Find where the given text appears and provide that cell's center as (x, y) coordinate. 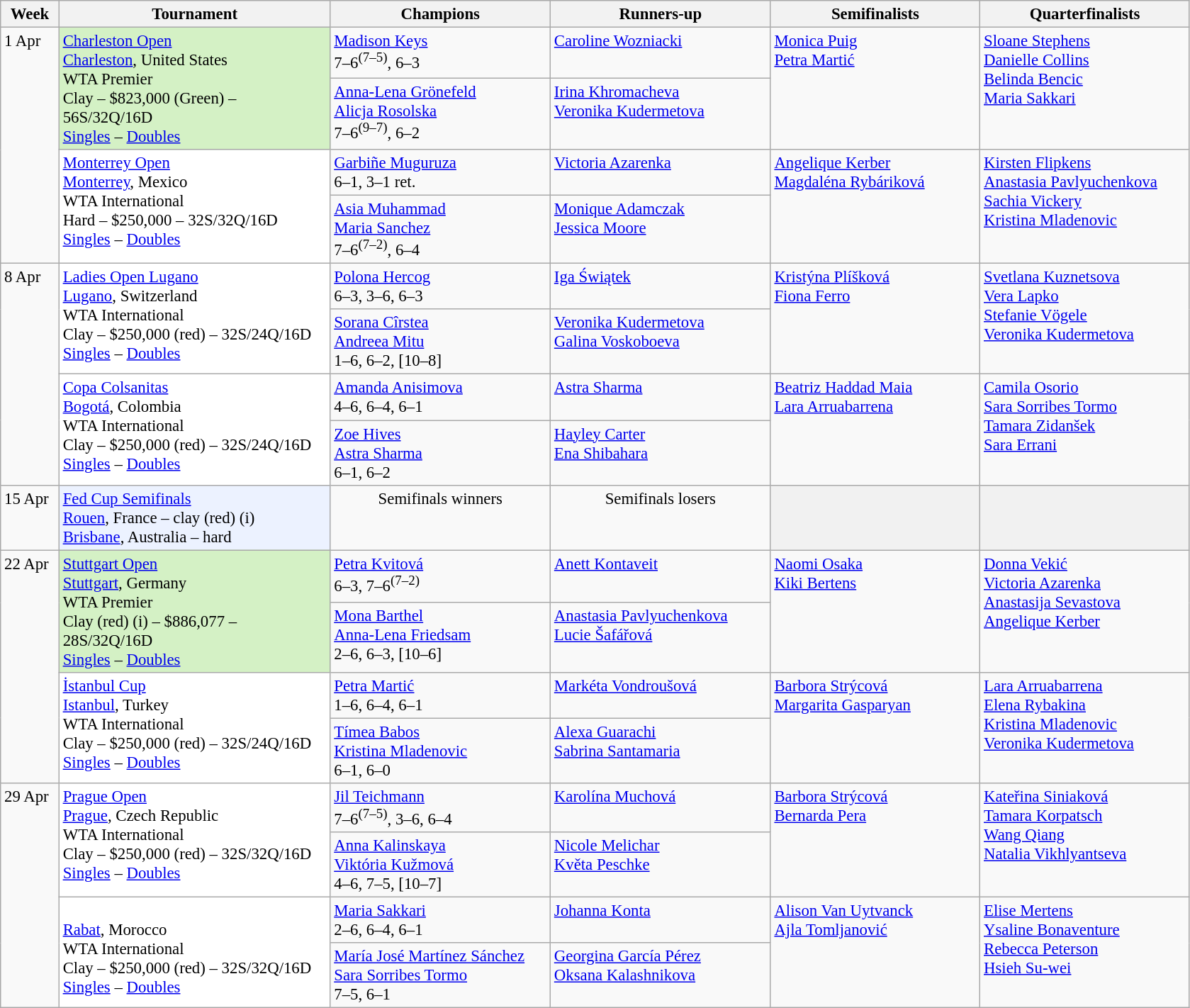
29 Apr (30, 896)
Stuttgart Open Stuttgart, GermanyWTA PremierClay (red) (i) – $886,077 – 28S/32Q/16DSingles – Doubles (194, 611)
Nicole Melichar Květa Peschke (661, 865)
Markéta Vondroušová (661, 695)
Anna-Lena Grönefeld Alicja Rosolska 7–6(9–7), 6–2 (441, 114)
Prague Open Prague, Czech RepublicWTA InternationalClay – $250,000 (red) – 32S/32Q/16DSingles – Doubles (194, 841)
Petra Kvitová 6–3, 7–6(7–2) (441, 576)
Polona Hercog 6–3, 3–6, 6–3 (441, 286)
Ladies Open Lugano Lugano, SwitzerlandWTA InternationalClay – $250,000 (red) – 32S/24Q/16DSingles – Doubles (194, 319)
Amanda Anisimova 4–6, 6–4, 6–1 (441, 397)
Kristýna Plíšková Fiona Ferro (875, 319)
Jil Teichmann 7–6(7–5), 3–6, 6–4 (441, 808)
Camila Osorio Sara Sorribes Tormo Tamara Zidanšek Sara Errani (1085, 430)
Lara Arruabarrena Elena Rybakina Kristina Mladenovic Veronika Kudermetova (1085, 727)
Astra Sharma (661, 397)
Kirsten Flipkens Anastasia Pavlyuchenkova Sachia Vickery Kristina Mladenovic (1085, 207)
Johanna Konta (661, 920)
Week (30, 14)
Zoe Hives Astra Sharma 6–1, 6–2 (441, 453)
Barbora Strýcová Bernarda Pera (875, 841)
Sorana Cîrstea Andreea Mitu 1–6, 6–2, [10–8] (441, 342)
Anett Kontaveit (661, 576)
Semifinals winners (441, 517)
Anna Kalinskaya Viktória Kužmová 4–6, 7–5, [10–7] (441, 865)
Anastasia Pavlyuchenkova Lucie Šafářová (661, 637)
Svetlana Kuznetsova Vera Lapko Stefanie Vögele Veronika Kudermetova (1085, 319)
Monique Adamczak Jessica Moore (661, 230)
Hayley Carter Ena Shibahara (661, 453)
15 Apr (30, 517)
Tournament (194, 14)
Charleston Open Charleston, United StatesWTA PremierClay – $823,000 (Green) – 56S/32Q/16DSingles – Doubles (194, 89)
22 Apr (30, 666)
Semifinals losers (661, 517)
Maria Sakkari 2–6, 6–4, 6–1 (441, 920)
Elise Mertens Ysaline Bonaventure Rebecca Peterson Hsieh Su-wei (1085, 952)
Alison Van Uytvanck Ajla Tomljanović (875, 952)
Copa Colsanitas Bogotá, ColombiaWTA InternationalClay – $250,000 (red) – 32S/24Q/16DSingles – Doubles (194, 430)
8 Apr (30, 374)
Iga Świątek (661, 286)
Tímea Babos Kristina Mladenovic6–1, 6–0 (441, 751)
Fed Cup Semifinals Rouen, France – clay (red) (i)Brisbane, Australia – hard (194, 517)
İstanbul Cup Istanbul, TurkeyWTA InternationalClay – $250,000 (red) – 32S/24Q/16DSingles – Doubles (194, 727)
Mona Barthel Anna-Lena Friedsam2–6, 6–3, [10–6] (441, 637)
Angelique Kerber Magdaléna Rybáriková (875, 207)
Champions (441, 14)
Monica Puig Petra Martić (875, 89)
Monterrey Open Monterrey, MexicoWTA InternationalHard – $250,000 – 32S/32Q/16DSingles – Doubles (194, 207)
Madison Keys 7–6(7–5), 6–3 (441, 53)
Petra Martić 1–6, 6–4, 6–1 (441, 695)
Georgina García Pérez Oksana Kalashnikova (661, 975)
Rabat, MoroccoWTA InternationalClay – $250,000 (red) – 32S/32Q/16DSingles – Doubles (194, 952)
Beatriz Haddad Maia Lara Arruabarrena (875, 430)
Asia Muhammad Maria Sanchez 7–6(7–2), 6–4 (441, 230)
Naomi Osaka Kiki Bertens (875, 611)
Veronika Kudermetova Galina Voskoboeva (661, 342)
Alexa Guarachi Sabrina Santamaria (661, 751)
1 Apr (30, 146)
Sloane Stephens Danielle Collins Belinda Bencic Maria Sakkari (1085, 89)
Karolína Muchová (661, 808)
Victoria Azarenka (661, 173)
Runners-up (661, 14)
Quarterfinalists (1085, 14)
Irina Khromacheva Veronika Kudermetova (661, 114)
Garbiñe Muguruza 6–1, 3–1 ret. (441, 173)
Semifinalists (875, 14)
Kateřina Siniaková Tamara Korpatsch Wang Qiang Natalia Vikhlyantseva (1085, 841)
Barbora Strýcová Margarita Gasparyan (875, 727)
María José Martínez Sánchez Sara Sorribes Tormo 7–5, 6–1 (441, 975)
Donna Vekić Victoria Azarenka Anastasija Sevastova Angelique Kerber (1085, 611)
Caroline Wozniacki (661, 53)
